Scan for the cell matching the given text and deliver its [x, y] coordinate at center. 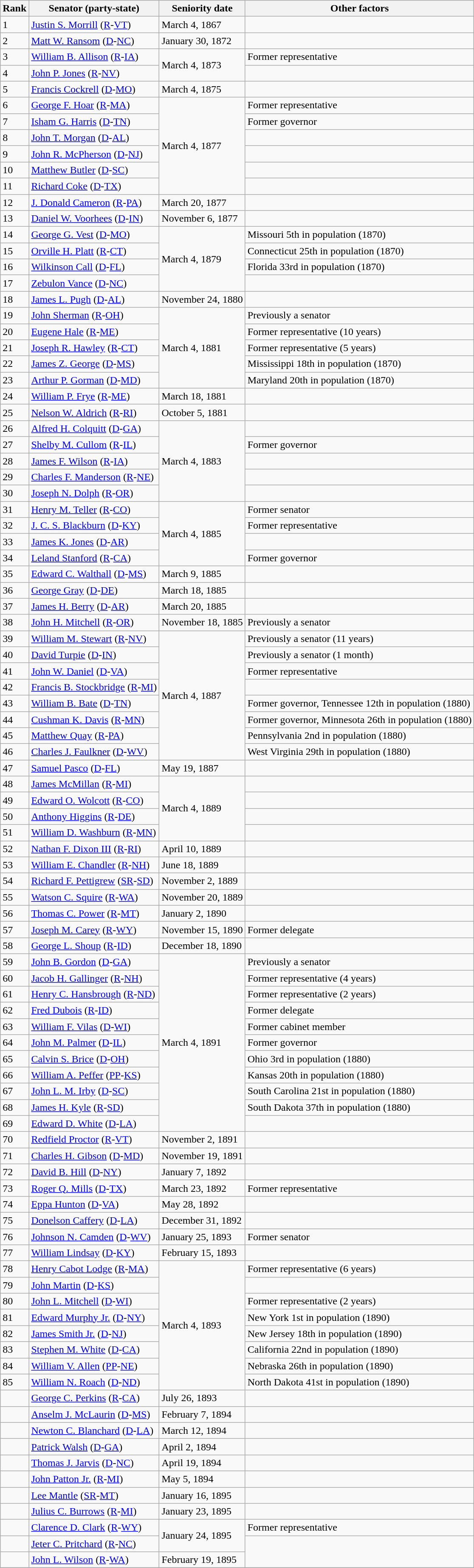
Stephen M. White (D-CA) [94, 1350]
27 [14, 445]
George F. Hoar (R-MA) [94, 105]
November 15, 1890 [202, 929]
54 [14, 881]
58 [14, 946]
April 19, 1894 [202, 1463]
January 7, 1892 [202, 1172]
11 [14, 186]
Jeter C. Pritchard (R-NC) [94, 1544]
February 19, 1895 [202, 1560]
Edward D. White (D-LA) [94, 1123]
8 [14, 138]
Cushman K. Davis (R-MN) [94, 720]
62 [14, 1011]
79 [14, 1285]
John R. McPherson (D-NJ) [94, 154]
Roger Q. Mills (D-TX) [94, 1188]
March 4, 1867 [202, 25]
William M. Stewart (R-NV) [94, 639]
Former representative (4 years) [359, 978]
78 [14, 1269]
Matt W. Ransom (D-NC) [94, 41]
24 [14, 396]
41 [14, 671]
George Gray (D-DE) [94, 590]
James Smith Jr. (D-NJ) [94, 1334]
1 [14, 25]
Jacob H. Gallinger (R-NH) [94, 978]
Lee Mantle (SR-MT) [94, 1495]
William P. Frye (R-ME) [94, 396]
George L. Shoup (R-ID) [94, 946]
Previously a senator (1 month) [359, 655]
January 2, 1890 [202, 913]
October 5, 1881 [202, 412]
Joseph M. Carey (R-WY) [94, 929]
March 4, 1879 [202, 259]
March 4, 1881 [202, 348]
George C. Perkins (R-CA) [94, 1398]
James K. Jones (D-AR) [94, 542]
November 20, 1889 [202, 897]
Edward Murphy Jr. (D-NY) [94, 1317]
Nelson W. Aldrich (R-RI) [94, 412]
Zebulon Vance (D-NC) [94, 283]
14 [14, 235]
26 [14, 428]
4 [14, 73]
Rank [14, 8]
31 [14, 510]
53 [14, 865]
52 [14, 849]
38 [14, 622]
John Martin (D-KS) [94, 1285]
William E. Chandler (R-NH) [94, 865]
33 [14, 542]
Charles F. Manderson (R-NE) [94, 477]
California 22nd in population (1890) [359, 1350]
9 [14, 154]
David Turpie (D-IN) [94, 655]
Henry C. Hansbrough (R-ND) [94, 994]
55 [14, 897]
80 [14, 1301]
November 2, 1889 [202, 881]
69 [14, 1123]
Wilkinson Call (D-FL) [94, 267]
23 [14, 380]
7 [14, 121]
35 [14, 574]
74 [14, 1204]
36 [14, 590]
December 18, 1890 [202, 946]
Nebraska 26th in population (1890) [359, 1366]
Daniel W. Voorhees (D-IN) [94, 219]
May 19, 1887 [202, 768]
59 [14, 962]
Anthony Higgins (R-DE) [94, 816]
Anselm J. McLaurin (D-MS) [94, 1414]
76 [14, 1237]
Matthew Butler (D-SC) [94, 170]
John Patton Jr. (R-MI) [94, 1479]
March 4, 1891 [202, 1043]
37 [14, 606]
Henry Cabot Lodge (R-MA) [94, 1269]
June 18, 1889 [202, 865]
42 [14, 687]
J. C. S. Blackburn (D-KY) [94, 526]
51 [14, 833]
43 [14, 703]
John M. Palmer (D-IL) [94, 1043]
January 24, 1895 [202, 1536]
William D. Washburn (R-MN) [94, 833]
67 [14, 1091]
March 4, 1875 [202, 89]
39 [14, 639]
April 10, 1889 [202, 849]
Other factors [359, 8]
47 [14, 768]
28 [14, 461]
Newton C. Blanchard (D-LA) [94, 1430]
John L. Mitchell (D-WI) [94, 1301]
Richard Coke (D-TX) [94, 186]
March 12, 1894 [202, 1430]
Charles J. Faulkner (D-WV) [94, 752]
March 4, 1877 [202, 146]
57 [14, 929]
21 [14, 348]
Joseph R. Hawley (R-CT) [94, 348]
Redfield Proctor (R-VT) [94, 1140]
49 [14, 800]
Samuel Pasco (D-FL) [94, 768]
James H. Berry (D-AR) [94, 606]
29 [14, 477]
J. Donald Cameron (R-PA) [94, 203]
John H. Mitchell (R-OR) [94, 622]
Senator (party-state) [94, 8]
North Dakota 41st in population (1890) [359, 1382]
68 [14, 1107]
77 [14, 1253]
12 [14, 203]
Former cabinet member [359, 1027]
17 [14, 283]
Charles H. Gibson (D-MD) [94, 1156]
Edward C. Walthall (D-MS) [94, 574]
January 16, 1895 [202, 1495]
William F. Vilas (D-WI) [94, 1027]
Watson C. Squire (R-WA) [94, 897]
James H. Kyle (R-SD) [94, 1107]
Julius C. Burrows (R-MI) [94, 1512]
March 4, 1885 [202, 534]
Leland Stanford (R-CA) [94, 558]
82 [14, 1334]
May 5, 1894 [202, 1479]
January 23, 1895 [202, 1512]
March 20, 1877 [202, 203]
William Lindsay (D-KY) [94, 1253]
Former governor, Tennessee 12th in population (1880) [359, 703]
Seniority date [202, 8]
James L. Pugh (D-AL) [94, 299]
March 4, 1893 [202, 1326]
50 [14, 816]
South Carolina 21st in population (1880) [359, 1091]
March 4, 1887 [202, 695]
Orville H. Platt (R-CT) [94, 251]
May 28, 1892 [202, 1204]
February 7, 1894 [202, 1414]
44 [14, 720]
February 15, 1893 [202, 1253]
November 19, 1891 [202, 1156]
South Dakota 37th in population (1880) [359, 1107]
November 6, 1877 [202, 219]
William N. Roach (D-ND) [94, 1382]
Connecticut 25th in population (1870) [359, 251]
Former representative (10 years) [359, 332]
Shelby M. Cullom (R-IL) [94, 445]
70 [14, 1140]
Missouri 5th in population (1870) [359, 235]
85 [14, 1382]
Arthur P. Gorman (D-MD) [94, 380]
March 4, 1889 [202, 808]
July 26, 1893 [202, 1398]
March 9, 1885 [202, 574]
19 [14, 315]
John W. Daniel (D-VA) [94, 671]
April 2, 1894 [202, 1447]
Joseph N. Dolph (R-OR) [94, 493]
18 [14, 299]
56 [14, 913]
3 [14, 57]
63 [14, 1027]
48 [14, 784]
November 24, 1880 [202, 299]
Thomas C. Power (R-MT) [94, 913]
William B. Allison (R-IA) [94, 57]
6 [14, 105]
John P. Jones (R-NV) [94, 73]
Mississippi 18th in population (1870) [359, 364]
65 [14, 1059]
75 [14, 1220]
16 [14, 267]
64 [14, 1043]
71 [14, 1156]
Eppa Hunton (D-VA) [94, 1204]
46 [14, 752]
Ohio 3rd in population (1880) [359, 1059]
Kansas 20th in population (1880) [359, 1075]
George G. Vest (D-MO) [94, 235]
January 30, 1872 [202, 41]
John L. M. Irby (D-SC) [94, 1091]
Edward O. Wolcott (R-CO) [94, 800]
Richard F. Pettigrew (SR-SD) [94, 881]
Maryland 20th in population (1870) [359, 380]
45 [14, 736]
5 [14, 89]
20 [14, 332]
John B. Gordon (D-GA) [94, 962]
John Sherman (R-OH) [94, 315]
John L. Wilson (R-WA) [94, 1560]
72 [14, 1172]
Fred Dubois (R-ID) [94, 1011]
34 [14, 558]
81 [14, 1317]
Patrick Walsh (D-GA) [94, 1447]
John T. Morgan (D-AL) [94, 138]
November 2, 1891 [202, 1140]
Florida 33rd in population (1870) [359, 267]
Alfred H. Colquitt (D-GA) [94, 428]
December 31, 1892 [202, 1220]
David B. Hill (D-NY) [94, 1172]
William A. Peffer (PP-KS) [94, 1075]
James McMillan (R-MI) [94, 784]
March 23, 1892 [202, 1188]
James F. Wilson (R-IA) [94, 461]
15 [14, 251]
22 [14, 364]
March 4, 1873 [202, 65]
83 [14, 1350]
73 [14, 1188]
Former representative (6 years) [359, 1269]
November 18, 1885 [202, 622]
Thomas J. Jarvis (D-NC) [94, 1463]
Pennsylvania 2nd in population (1880) [359, 736]
84 [14, 1366]
William B. Bate (D-TN) [94, 703]
Francis B. Stockbridge (R-MI) [94, 687]
Justin S. Morrill (R-VT) [94, 25]
Isham G. Harris (D-TN) [94, 121]
March 18, 1885 [202, 590]
Henry M. Teller (R-CO) [94, 510]
66 [14, 1075]
25 [14, 412]
New York 1st in population (1890) [359, 1317]
William V. Allen (PP-NE) [94, 1366]
Matthew Quay (R-PA) [94, 736]
Clarence D. Clark (R-WY) [94, 1528]
40 [14, 655]
Previously a senator (11 years) [359, 639]
60 [14, 978]
March 4, 1883 [202, 461]
March 18, 1881 [202, 396]
James Z. George (D-MS) [94, 364]
32 [14, 526]
New Jersey 18th in population (1890) [359, 1334]
Francis Cockrell (D-MO) [94, 89]
Former governor, Minnesota 26th in population (1880) [359, 720]
2 [14, 41]
30 [14, 493]
61 [14, 994]
Former representative (5 years) [359, 348]
10 [14, 170]
March 20, 1885 [202, 606]
Donelson Caffery (D-LA) [94, 1220]
Nathan F. Dixon III (R-RI) [94, 849]
Calvin S. Brice (D-OH) [94, 1059]
13 [14, 219]
Johnson N. Camden (D-WV) [94, 1237]
January 25, 1893 [202, 1237]
West Virginia 29th in population (1880) [359, 752]
Eugene Hale (R-ME) [94, 332]
